Search for the cell housing the specified text and yield its [x, y] center coordinate. 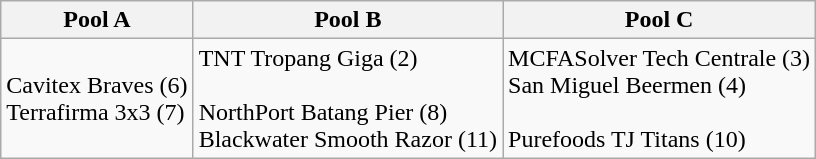
Cavitex Braves (6) Terrafirma 3x3 (7) [97, 98]
TNT Tropang Giga (2) NorthPort Batang Pier (8) Blackwater Smooth Razor (11) [348, 98]
Pool A [97, 20]
MCFASolver Tech Centrale (3) San Miguel Beermen (4) Purefoods TJ Titans (10) [660, 98]
Pool B [348, 20]
Pool C [660, 20]
